Scan for the cell matching the given text and deliver its (x, y) coordinate at center. 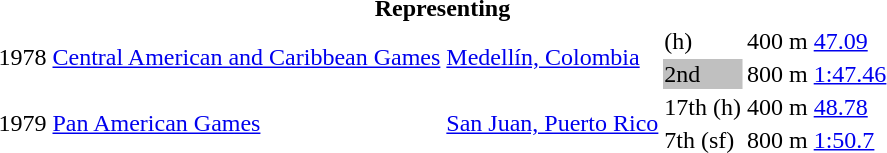
17th (h) (703, 107)
800 m (778, 74)
(h) (703, 41)
Central American and Caribbean Games (246, 58)
Medellín, Colombia (552, 58)
2nd (703, 74)
